Search for the cell housing the specified text and yield its [X, Y] center coordinate. 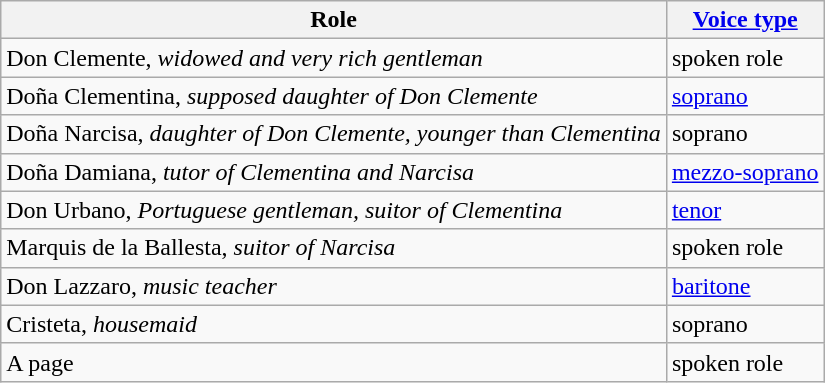
Don Urbano, Portuguese gentleman, suitor of Clementina [334, 210]
mezzo-soprano [745, 172]
Marquis de la Ballesta, suitor of Narcisa [334, 248]
Doña Damiana, tutor of Clementina and Narcisa [334, 172]
A page [334, 362]
Don Clemente, widowed and very rich gentleman [334, 58]
Cristeta, housemaid [334, 324]
tenor [745, 210]
Role [334, 20]
Doña Clementina, supposed daughter of Don Clemente [334, 96]
Voice type [745, 20]
baritone [745, 286]
Don Lazzaro, music teacher [334, 286]
Doña Narcisa, daughter of Don Clemente, younger than Clementina [334, 134]
